Search for the cell housing the specified text and yield its [X, Y] center coordinate. 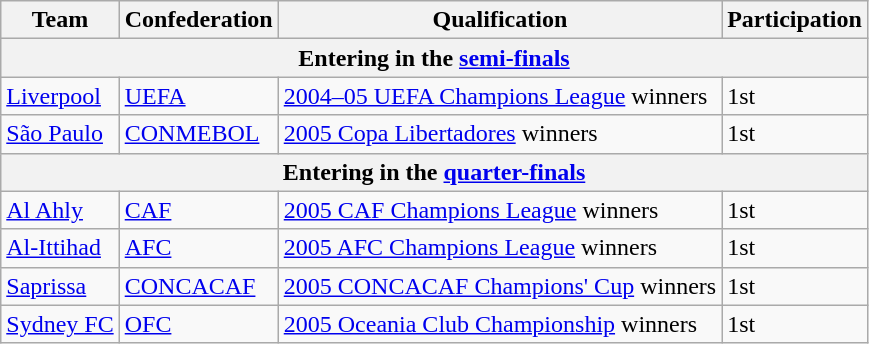
Al-Ittihad [60, 248]
Entering in the quarter-finals [434, 172]
Liverpool [60, 96]
São Paulo [60, 134]
CONMEBOL [198, 134]
Al Ahly [60, 210]
Entering in the semi-finals [434, 58]
2005 Oceania Club Championship winners [500, 324]
2005 AFC Champions League winners [500, 248]
OFC [198, 324]
Sydney FC [60, 324]
Confederation [198, 20]
2005 CAF Champions League winners [500, 210]
Saprissa [60, 286]
2005 CONCACAF Champions' Cup winners [500, 286]
Qualification [500, 20]
Participation [795, 20]
Team [60, 20]
2004–05 UEFA Champions League winners [500, 96]
UEFA [198, 96]
2005 Copa Libertadores winners [500, 134]
AFC [198, 248]
CAF [198, 210]
CONCACAF [198, 286]
